Find where the given text appears and provide that cell's center as [x, y] coordinate. 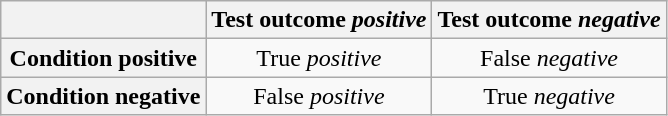
False negative [549, 58]
Condition positive [104, 58]
True negative [549, 96]
Condition negative [104, 96]
Test outcome negative [549, 20]
Test outcome positive [319, 20]
True positive [319, 58]
False positive [319, 96]
